Determine the [x, y] coordinate at the center of the cell enclosing the given text.  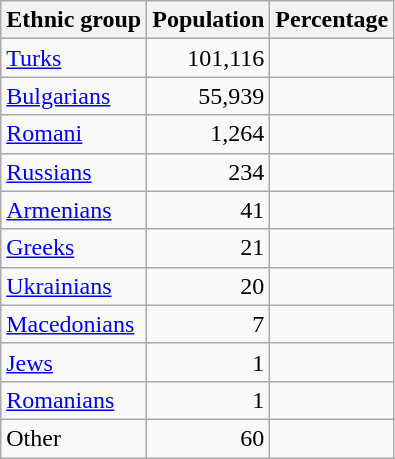
21 [208, 248]
234 [208, 172]
Greeks [74, 248]
Percentage [332, 20]
Turks [74, 58]
Population [208, 20]
Ethnic group [74, 20]
Bulgarians [74, 96]
101,116 [208, 58]
Romani [74, 134]
Romanians [74, 400]
55,939 [208, 96]
1,264 [208, 134]
60 [208, 438]
20 [208, 286]
Russians [74, 172]
41 [208, 210]
Armenians [74, 210]
7 [208, 324]
Other [74, 438]
Ukrainians [74, 286]
Macedonians [74, 324]
Jews [74, 362]
